Output the [X, Y] coordinate of the center of the cell containing the given text.  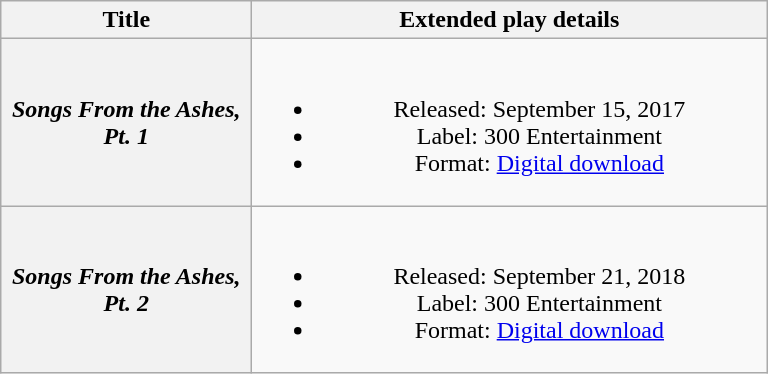
Songs From the Ashes, Pt. 1 [126, 122]
Songs From the Ashes, Pt. 2 [126, 290]
Released: September 21, 2018Label: 300 EntertainmentFormat: Digital download [510, 290]
Title [126, 20]
Released: September 15, 2017Label: 300 EntertainmentFormat: Digital download [510, 122]
Extended play details [510, 20]
